Pinpoint the cell where the given text exists, returning its [X, Y] midpoint coordinate. 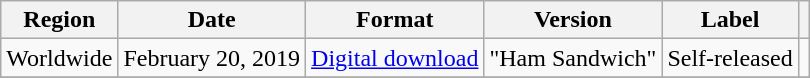
Label [730, 20]
Worldwide [60, 58]
Format [395, 20]
Version [573, 20]
Date [212, 20]
February 20, 2019 [212, 58]
Digital download [395, 58]
Self-released [730, 58]
Region [60, 20]
"Ham Sandwich" [573, 58]
